Output the (x, y) coordinate of the center of the cell containing the given text.  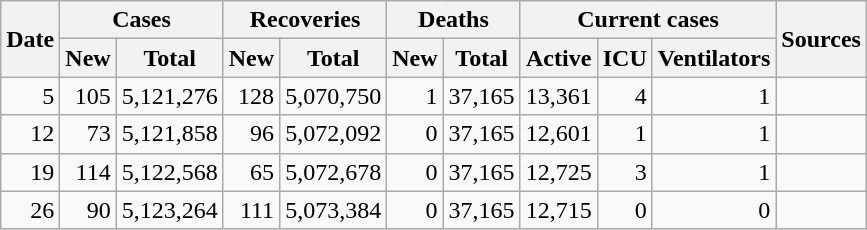
4 (624, 96)
19 (30, 172)
5 (30, 96)
128 (251, 96)
12,715 (558, 210)
Ventilators (714, 58)
Recoveries (304, 20)
5,121,276 (170, 96)
73 (88, 134)
Active (558, 58)
Deaths (454, 20)
5,072,092 (334, 134)
5,123,264 (170, 210)
5,070,750 (334, 96)
Date (30, 39)
5,072,678 (334, 172)
12 (30, 134)
26 (30, 210)
65 (251, 172)
12,601 (558, 134)
5,073,384 (334, 210)
ICU (624, 58)
3 (624, 172)
5,122,568 (170, 172)
90 (88, 210)
105 (88, 96)
114 (88, 172)
Cases (142, 20)
5,121,858 (170, 134)
Current cases (648, 20)
12,725 (558, 172)
Sources (822, 39)
13,361 (558, 96)
96 (251, 134)
111 (251, 210)
